Detect which cell encompasses the target text, then output its [X, Y] center coordinate. 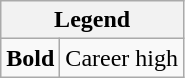
Career high [122, 58]
Bold [30, 58]
Legend [92, 20]
